Identify which cell holds the provided text, then report its (x, y) central coordinate. 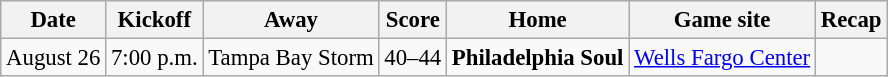
Wells Fargo Center (722, 58)
40–44 (413, 58)
Game site (722, 20)
August 26 (54, 58)
Score (413, 20)
Date (54, 20)
Home (538, 20)
Tampa Bay Storm (291, 58)
Away (291, 20)
Philadelphia Soul (538, 58)
7:00 p.m. (154, 58)
Recap (850, 20)
Kickoff (154, 20)
